Provide the (X, Y) coordinate of the cell's center where the given text is located.  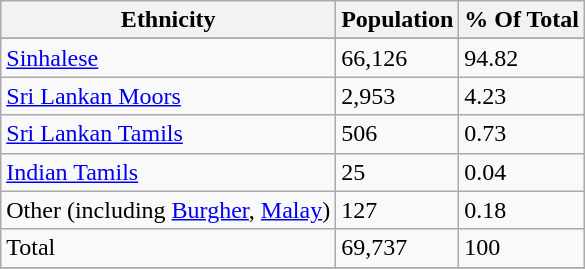
66,126 (398, 58)
Indian Tamils (168, 172)
127 (398, 210)
Other (including Burgher, Malay) (168, 210)
Ethnicity (168, 20)
0.73 (522, 134)
69,737 (398, 248)
Sri Lankan Tamils (168, 134)
100 (522, 248)
% Of Total (522, 20)
25 (398, 172)
4.23 (522, 96)
Sinhalese (168, 58)
94.82 (522, 58)
506 (398, 134)
Total (168, 248)
2,953 (398, 96)
0.18 (522, 210)
Population (398, 20)
0.04 (522, 172)
Sri Lankan Moors (168, 96)
